Search for the cell housing the specified text and yield its (X, Y) center coordinate. 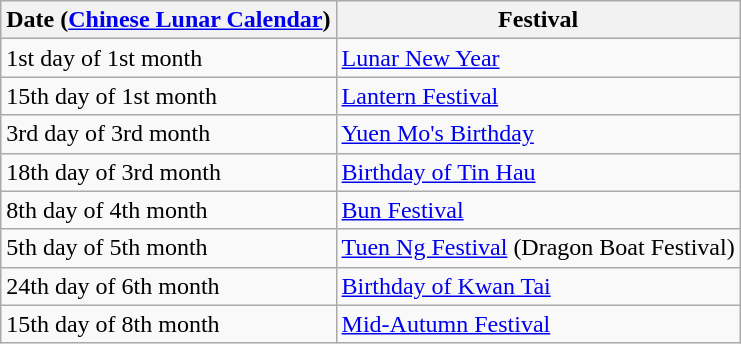
Festival (538, 20)
Birthday of Kwan Tai (538, 286)
Lantern Festival (538, 96)
Yuen Mo's Birthday (538, 134)
Birthday of Tin Hau (538, 172)
1st day of 1st month (168, 58)
24th day of 6th month (168, 286)
Bun Festival (538, 210)
18th day of 3rd month (168, 172)
3rd day of 3rd month (168, 134)
15th day of 8th month (168, 324)
5th day of 5th month (168, 248)
Date (Chinese Lunar Calendar) (168, 20)
Mid-Autumn Festival (538, 324)
15th day of 1st month (168, 96)
8th day of 4th month (168, 210)
Lunar New Year (538, 58)
Tuen Ng Festival (Dragon Boat Festival) (538, 248)
